Return the [X, Y] coordinate for the center point of the cell that contains the specified text.  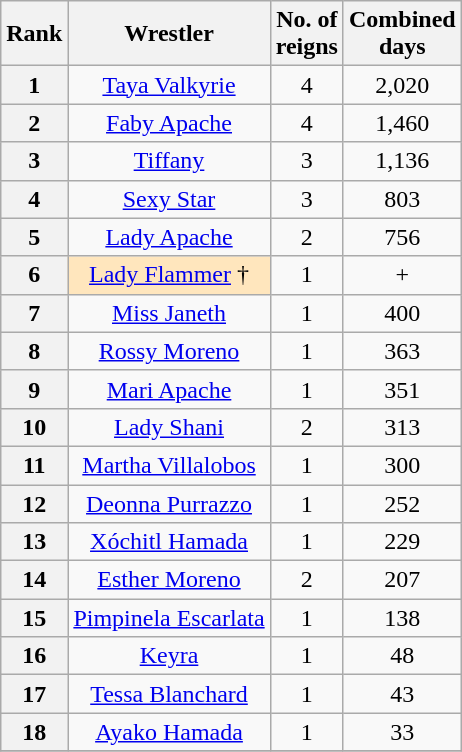
351 [402, 389]
400 [402, 313]
Tiffany [169, 161]
+ [402, 275]
Lady Apache [169, 237]
13 [34, 542]
Miss Janeth [169, 313]
43 [402, 694]
11 [34, 465]
Rossy Moreno [169, 351]
803 [402, 199]
2,020 [402, 85]
Sexy Star [169, 199]
363 [402, 351]
8 [34, 351]
33 [402, 732]
Keyra [169, 656]
252 [402, 503]
5 [34, 237]
Wrestler [169, 34]
Martha Villalobos [169, 465]
Faby Apache [169, 123]
14 [34, 580]
48 [402, 656]
16 [34, 656]
Lady Shani [169, 427]
6 [34, 275]
Lady Flammer † [169, 275]
18 [34, 732]
138 [402, 618]
9 [34, 389]
1,136 [402, 161]
Tessa Blanchard [169, 694]
Rank [34, 34]
1,460 [402, 123]
10 [34, 427]
229 [402, 542]
Ayako Hamada [169, 732]
15 [34, 618]
Taya Valkyrie [169, 85]
Combineddays [402, 34]
12 [34, 503]
No. ofreigns [306, 34]
Esther Moreno [169, 580]
17 [34, 694]
207 [402, 580]
Deonna Purrazzo [169, 503]
Mari Apache [169, 389]
756 [402, 237]
313 [402, 427]
Xóchitl Hamada [169, 542]
7 [34, 313]
300 [402, 465]
Pimpinela Escarlata [169, 618]
